Scan for the cell matching the given text and deliver its [x, y] coordinate at center. 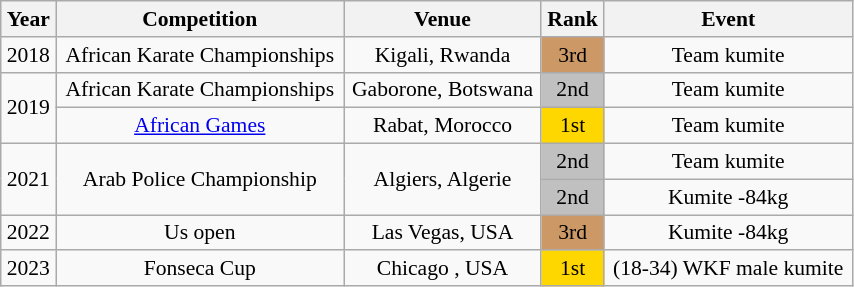
2023 [28, 269]
Rabat, Morocco [443, 126]
Chicago , USA [443, 269]
Las Vegas, USA [443, 233]
(18-34) WKF male kumite [728, 269]
2022 [28, 233]
Algiers, Algerie [443, 180]
Venue [443, 19]
Event [728, 19]
2018 [28, 55]
Competition [200, 19]
African Games [200, 126]
Us open [200, 233]
Year [28, 19]
Kigali, Rwanda [443, 55]
Fonseca Cup [200, 269]
Gaborone, Botswana [443, 90]
2019 [28, 108]
2021 [28, 180]
Rank [572, 19]
Arab Police Championship [200, 180]
